Identify which cell holds the provided text, then report its (X, Y) central coordinate. 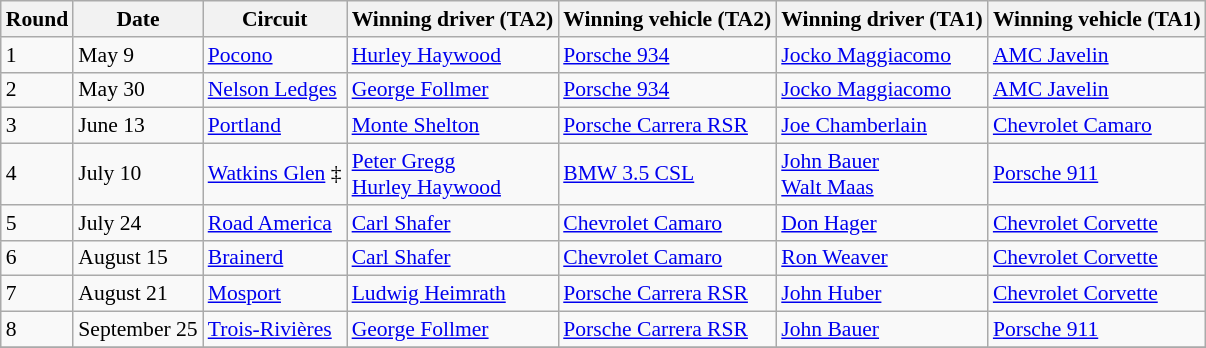
June 13 (138, 126)
July 10 (138, 174)
4 (38, 174)
7 (38, 294)
May 30 (138, 90)
Date (138, 19)
Trois-Rivières (275, 330)
Brainerd (275, 258)
Watkins Glen ‡ (275, 174)
Road America (275, 223)
John Bauer (882, 330)
Winning vehicle (TA2) (667, 19)
6 (38, 258)
Winning driver (TA1) (882, 19)
Joe Chamberlain (882, 126)
Winning driver (TA2) (453, 19)
Peter Gregg Hurley Haywood (453, 174)
Monte Shelton (453, 126)
Winning vehicle (TA1) (1097, 19)
8 (38, 330)
July 24 (138, 223)
3 (38, 126)
Nelson Ledges (275, 90)
2 (38, 90)
1 (38, 55)
Portland (275, 126)
September 25 (138, 330)
Mosport (275, 294)
August 21 (138, 294)
Ron Weaver (882, 258)
Round (38, 19)
John Bauer Walt Maas (882, 174)
May 9 (138, 55)
John Huber (882, 294)
Hurley Haywood (453, 55)
Circuit (275, 19)
August 15 (138, 258)
BMW 3.5 CSL (667, 174)
Don Hager (882, 223)
5 (38, 223)
Pocono (275, 55)
Ludwig Heimrath (453, 294)
